Scan for the cell matching the given text and deliver its (x, y) coordinate at center. 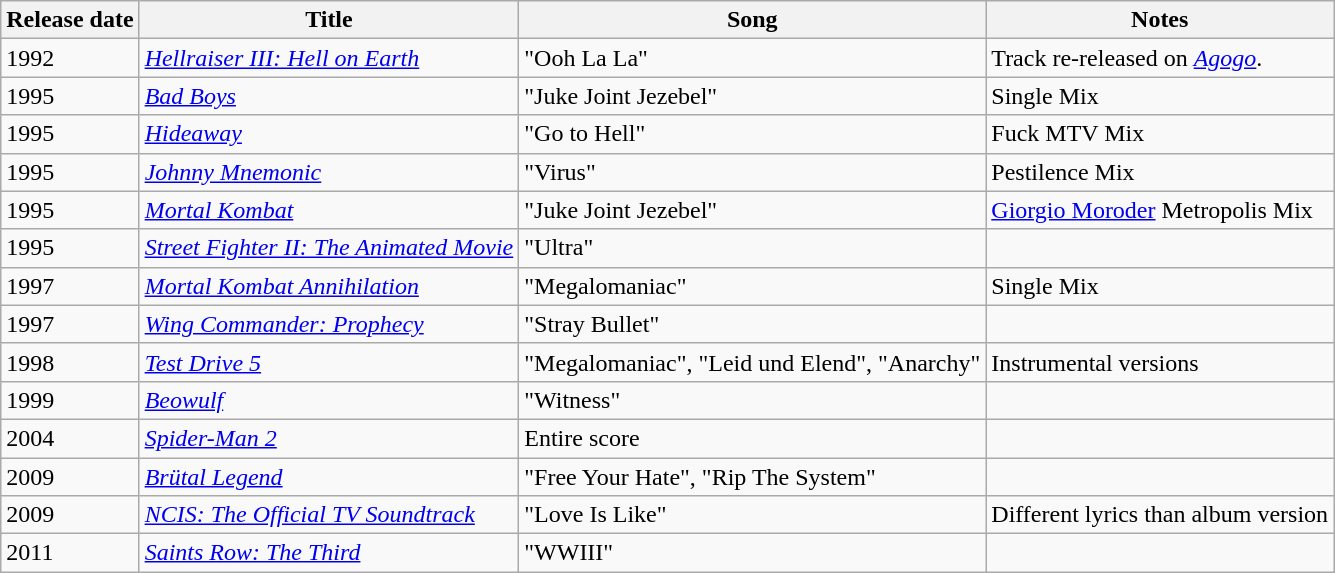
Street Fighter II: The Animated Movie (329, 248)
"Love Is Like" (752, 515)
"Ultra" (752, 248)
Johnny Mnemonic (329, 172)
Song (752, 20)
Release date (70, 20)
Instrumental versions (1160, 362)
Notes (1160, 20)
Mortal Kombat (329, 210)
Hideaway (329, 134)
Giorgio Moroder Metropolis Mix (1160, 210)
"Witness" (752, 400)
Beowulf (329, 400)
Brütal Legend (329, 477)
1998 (70, 362)
Spider-Man 2 (329, 438)
2011 (70, 553)
Track re-released on Agogo. (1160, 58)
1992 (70, 58)
Saints Row: The Third (329, 553)
2004 (70, 438)
"Megalomaniac" (752, 286)
"Megalomaniac", "Leid und Elend", "Anarchy" (752, 362)
Wing Commander: Prophecy (329, 324)
NCIS: The Official TV Soundtrack (329, 515)
"Ooh La La" (752, 58)
Entire score (752, 438)
Pestilence Mix (1160, 172)
"Stray Bullet" (752, 324)
1999 (70, 400)
Test Drive 5 (329, 362)
Bad Boys (329, 96)
"Virus" (752, 172)
Title (329, 20)
Hellraiser III: Hell on Earth (329, 58)
"Free Your Hate", "Rip The System" (752, 477)
Different lyrics than album version (1160, 515)
Fuck MTV Mix (1160, 134)
Mortal Kombat Annihilation (329, 286)
"WWIII" (752, 553)
"Go to Hell" (752, 134)
